For the text-containing cell, return its midpoint in [X, Y] coordinate format. 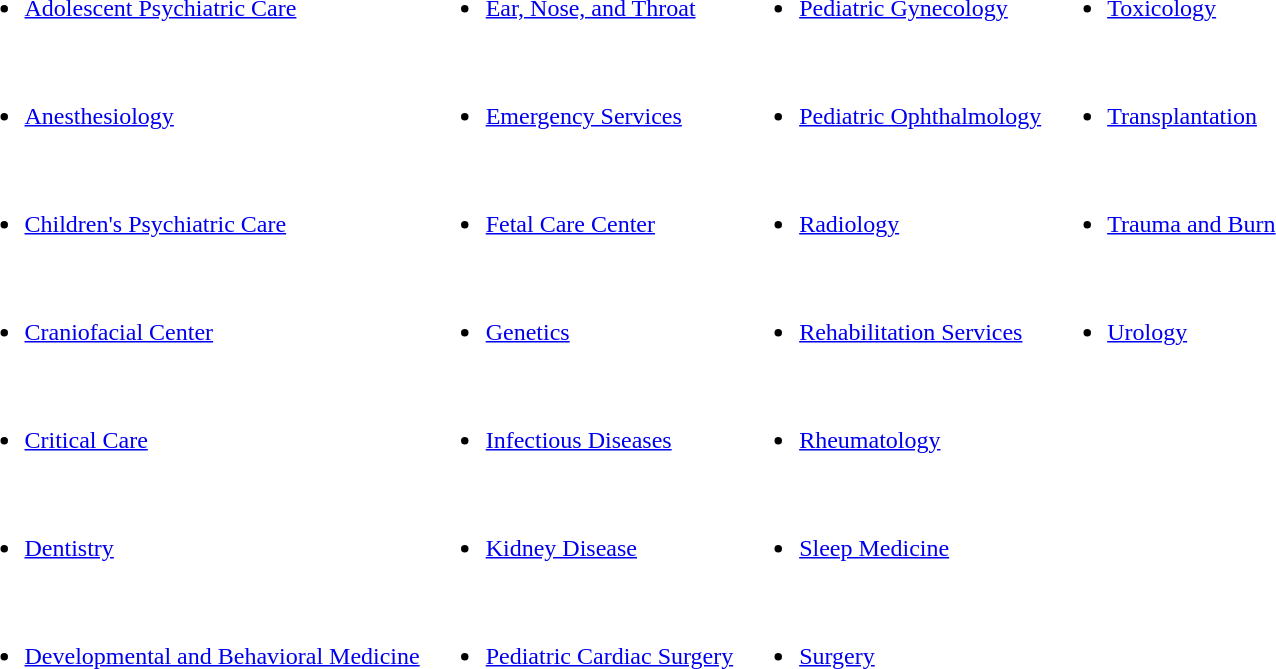
Rehabilitation Services [890, 318]
Emergency Services [579, 102]
Infectious Diseases [579, 426]
Pediatric Ophthalmology [890, 102]
Genetics [579, 318]
Fetal Care Center [579, 210]
Kidney Disease [579, 534]
Sleep Medicine [890, 534]
Radiology [890, 210]
Rheumatology [890, 426]
